Detect which cell encompasses the target text, then output its [X, Y] center coordinate. 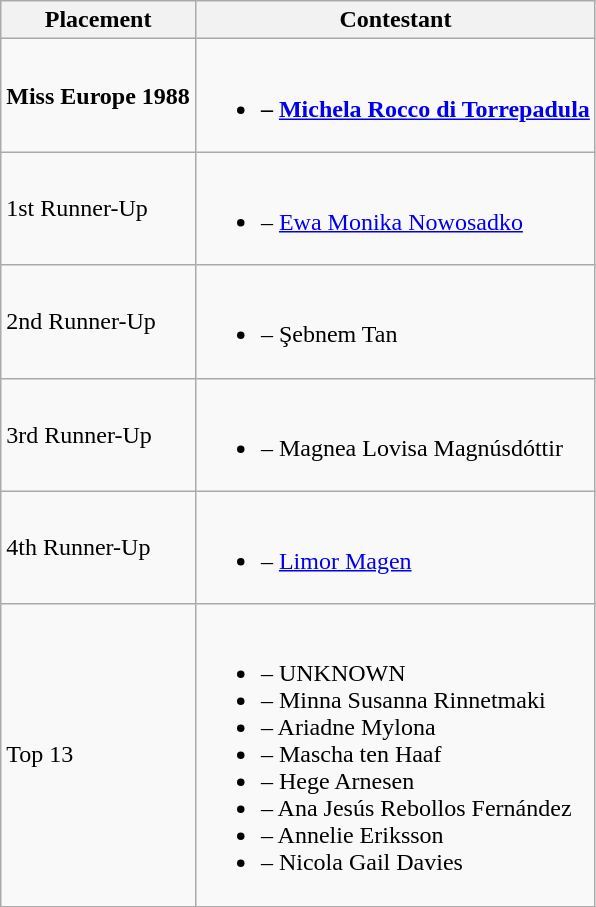
1st Runner-Up [98, 208]
– Michela Rocco di Torrepadula [395, 96]
– Magnea Lovisa Magnúsdóttir [395, 434]
Top 13 [98, 755]
– Limor Magen [395, 548]
Contestant [395, 20]
– Ewa Monika Nowosadko [395, 208]
Placement [98, 20]
Miss Europe 1988 [98, 96]
4th Runner-Up [98, 548]
2nd Runner-Up [98, 322]
3rd Runner-Up [98, 434]
– Şebnem Tan [395, 322]
